Determine the (X, Y) coordinate at the center of the cell enclosing the given text.  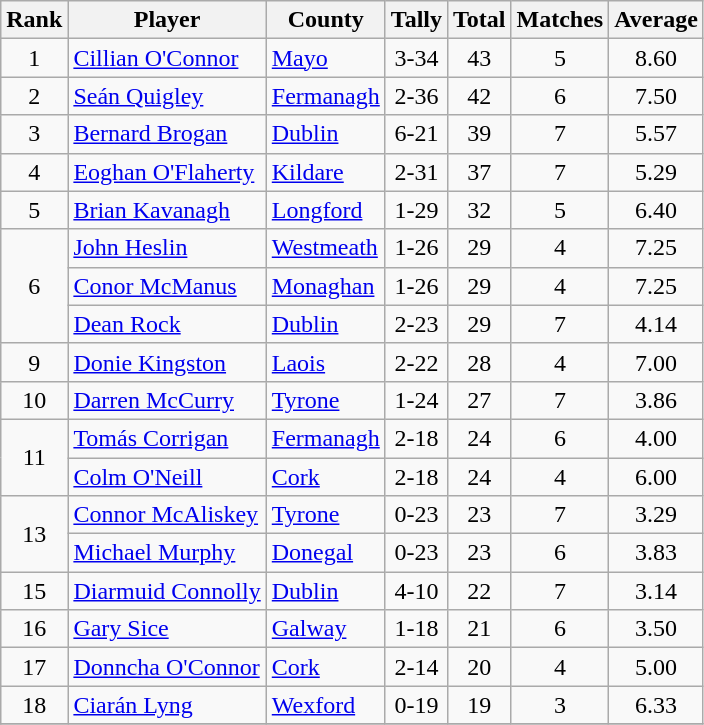
Longford (326, 210)
5.57 (656, 134)
Kildare (326, 172)
Rank (34, 20)
20 (479, 667)
37 (479, 172)
2-23 (416, 324)
13 (34, 534)
43 (479, 58)
3.50 (656, 629)
6.33 (656, 705)
9 (34, 362)
Brian Kavanagh (167, 210)
39 (479, 134)
Darren McCurry (167, 400)
3.86 (656, 400)
Ciarán Lyng (167, 705)
Tally (416, 20)
2 (34, 96)
Diarmuid Connolly (167, 591)
Wexford (326, 705)
27 (479, 400)
3.14 (656, 591)
1 (34, 58)
7.00 (656, 362)
3.83 (656, 553)
42 (479, 96)
10 (34, 400)
Gary Sice (167, 629)
7.50 (656, 96)
15 (34, 591)
Galway (326, 629)
5.00 (656, 667)
19 (479, 705)
6-21 (416, 134)
Donie Kingston (167, 362)
Connor McAliskey (167, 515)
Westmeath (326, 248)
Donegal (326, 553)
4-10 (416, 591)
4.14 (656, 324)
Average (656, 20)
1-24 (416, 400)
16 (34, 629)
2-36 (416, 96)
Dean Rock (167, 324)
18 (34, 705)
6.40 (656, 210)
Mayo (326, 58)
Conor McManus (167, 286)
Bernard Brogan (167, 134)
Cillian O'Connor (167, 58)
Total (479, 20)
Matches (560, 20)
2-31 (416, 172)
Tomás Corrigan (167, 438)
32 (479, 210)
4.00 (656, 438)
3.29 (656, 515)
22 (479, 591)
Donncha O'Connor (167, 667)
28 (479, 362)
2-22 (416, 362)
1-29 (416, 210)
0-19 (416, 705)
17 (34, 667)
Michael Murphy (167, 553)
Monaghan (326, 286)
County (326, 20)
John Heslin (167, 248)
11 (34, 457)
3-34 (416, 58)
Seán Quigley (167, 96)
6.00 (656, 477)
Player (167, 20)
5.29 (656, 172)
Laois (326, 362)
1-18 (416, 629)
8.60 (656, 58)
2-14 (416, 667)
Eoghan O'Flaherty (167, 172)
Colm O'Neill (167, 477)
21 (479, 629)
